Capture the cell that displays the provided text and extract its (x, y) central coordinate. 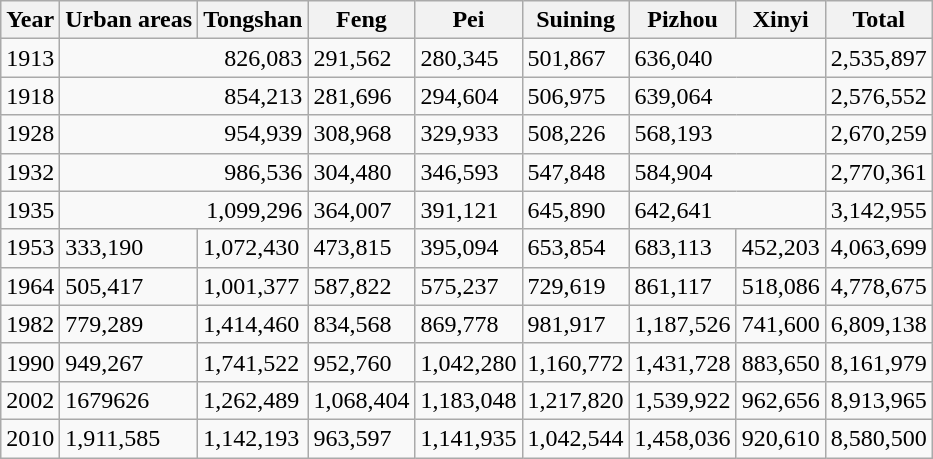
364,007 (362, 210)
Suining (576, 20)
1935 (30, 210)
986,536 (184, 172)
949,267 (129, 362)
952,760 (362, 362)
547,848 (576, 172)
826,083 (184, 58)
291,562 (362, 58)
568,193 (727, 134)
Pei (468, 20)
861,117 (682, 286)
1913 (30, 58)
Total (878, 20)
642,641 (727, 210)
1,458,036 (682, 438)
2,576,552 (878, 96)
1,741,522 (253, 362)
1,160,772 (576, 362)
1,142,193 (253, 438)
653,854 (576, 248)
883,650 (780, 362)
1,068,404 (362, 400)
1,187,526 (682, 324)
1964 (30, 286)
280,345 (468, 58)
2,670,259 (878, 134)
639,064 (727, 96)
741,600 (780, 324)
1,141,935 (468, 438)
Feng (362, 20)
2,535,897 (878, 58)
729,619 (576, 286)
8,161,979 (878, 362)
294,604 (468, 96)
587,822 (362, 286)
779,289 (129, 324)
963,597 (362, 438)
518,086 (780, 286)
1,183,048 (468, 400)
346,593 (468, 172)
834,568 (362, 324)
645,890 (576, 210)
1982 (30, 324)
508,226 (576, 134)
1,072,430 (253, 248)
1,431,728 (682, 362)
8,913,965 (878, 400)
1,099,296 (184, 210)
Year (30, 20)
4,063,699 (878, 248)
954,939 (184, 134)
8,580,500 (878, 438)
584,904 (727, 172)
3,142,955 (878, 210)
2010 (30, 438)
Tongshan (253, 20)
683,113 (682, 248)
962,656 (780, 400)
1,911,585 (129, 438)
636,040 (727, 58)
920,610 (780, 438)
1,539,922 (682, 400)
329,933 (468, 134)
501,867 (576, 58)
6,809,138 (878, 324)
Urban areas (129, 20)
2002 (30, 400)
2,770,361 (878, 172)
1,042,544 (576, 438)
1932 (30, 172)
304,480 (362, 172)
854,213 (184, 96)
Xinyi (780, 20)
1928 (30, 134)
575,237 (468, 286)
281,696 (362, 96)
1,262,489 (253, 400)
1,217,820 (576, 400)
505,417 (129, 286)
1953 (30, 248)
Pizhou (682, 20)
1918 (30, 96)
395,094 (468, 248)
869,778 (468, 324)
391,121 (468, 210)
981,917 (576, 324)
506,975 (576, 96)
1,001,377 (253, 286)
1,042,280 (468, 362)
1990 (30, 362)
473,815 (362, 248)
1,414,460 (253, 324)
452,203 (780, 248)
1679626 (129, 400)
4,778,675 (878, 286)
308,968 (362, 134)
333,190 (129, 248)
